Return (x, y) of the center of cell containing provided text 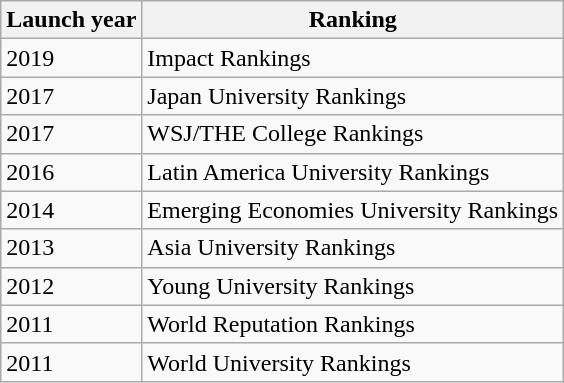
2019 (72, 58)
Latin America University Rankings (353, 172)
Ranking (353, 20)
Young University Rankings (353, 286)
World University Rankings (353, 362)
2014 (72, 210)
Launch year (72, 20)
Asia University Rankings (353, 248)
Emerging Economies University Rankings (353, 210)
World Reputation Rankings (353, 324)
2012 (72, 286)
Japan University Rankings (353, 96)
2013 (72, 248)
2016 (72, 172)
WSJ/THE College Rankings (353, 134)
Impact Rankings (353, 58)
